Provide the [x, y] coordinate of the cell's center where the given text is located.  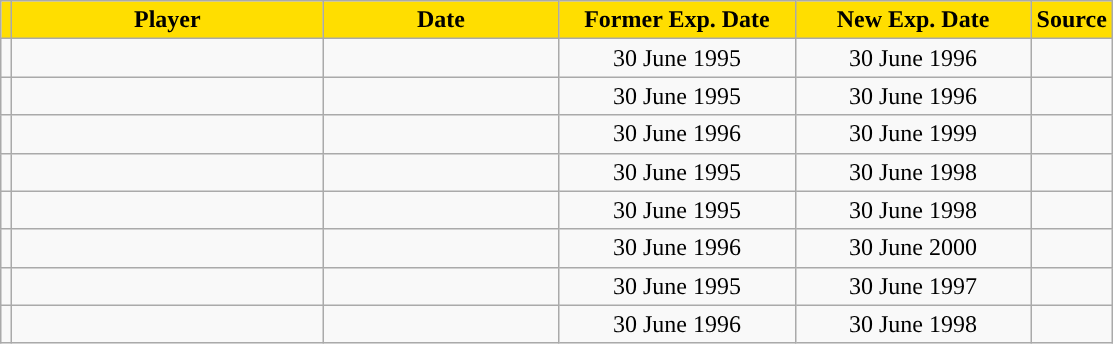
30 June 1997 [913, 286]
New Exp. Date [913, 20]
Former Exp. Date [677, 20]
Date [441, 20]
Player [168, 20]
Source [1072, 20]
30 June 2000 [913, 248]
30 June 1999 [913, 134]
